Locate the cell with the specified text and output its (X, Y) center coordinate. 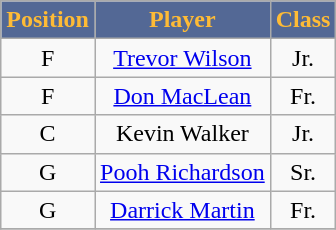
Class (303, 20)
Sr. (303, 172)
Player (182, 20)
Pooh Richardson (182, 172)
Kevin Walker (182, 134)
Don MacLean (182, 96)
C (48, 134)
Position (48, 20)
Trevor Wilson (182, 58)
Darrick Martin (182, 210)
